Find where the given text appears and provide that cell's center as (x, y) coordinate. 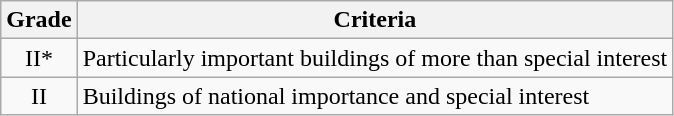
II (39, 96)
Buildings of national importance and special interest (375, 96)
Criteria (375, 20)
Particularly important buildings of more than special interest (375, 58)
Grade (39, 20)
II* (39, 58)
